Scan for the cell matching the given text and deliver its [X, Y] coordinate at center. 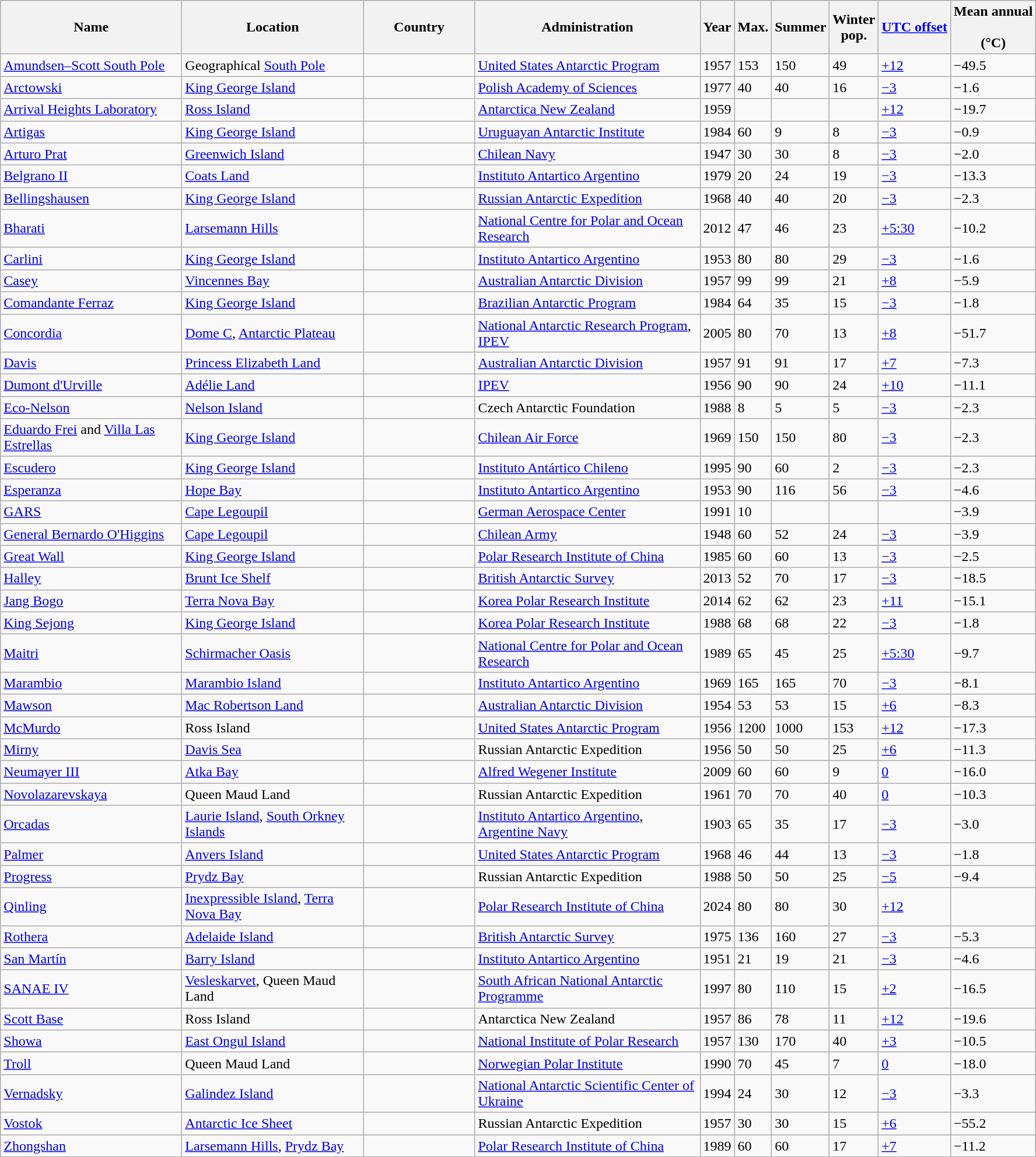
44 [800, 854]
Administration [587, 27]
−10.3 [993, 794]
−10.5 [993, 1041]
National Antarctic Research Program, IPEV [587, 332]
1991 [717, 512]
−11.2 [993, 1146]
16 [854, 87]
2012 [717, 229]
Prydz Bay [273, 876]
2 [854, 468]
Marambio [91, 683]
South African National Antarctic Programme [587, 989]
Instituto Antartico Argentino, Argentine Navy [587, 825]
−49.5 [993, 65]
Chilean Army [587, 534]
Mirny [91, 750]
86 [753, 1019]
Halley [91, 578]
Brazilian Antarctic Program [587, 303]
−16.5 [993, 989]
−13.3 [993, 176]
Chilean Air Force [587, 437]
Nelson Island [273, 408]
Arctowski [91, 87]
2009 [717, 772]
East Ongul Island [273, 1041]
Amundsen–Scott South Pole [91, 65]
−5.3 [993, 937]
Adelaide Island [273, 937]
Vernadsky [91, 1093]
Eco-Nelson [91, 408]
2005 [717, 332]
1997 [717, 989]
1947 [717, 154]
−2.0 [993, 154]
Czech Antarctic Foundation [587, 408]
130 [753, 1041]
Orcadas [91, 825]
1979 [717, 176]
29 [854, 258]
1977 [717, 87]
Norwegian Polar Institute [587, 1063]
Jang Bogo [91, 601]
Maitri [91, 653]
Name [91, 27]
1985 [717, 556]
Country [419, 27]
170 [800, 1041]
2013 [717, 578]
Mac Robertson Land [273, 705]
64 [753, 303]
Escudero [91, 468]
Anvers Island [273, 854]
GARS [91, 512]
UTC offset [915, 27]
Davis Sea [273, 750]
Progress [91, 876]
Bellingshausen [91, 198]
Dumont d'Urville [91, 385]
Casey [91, 281]
Neumayer III [91, 772]
Polish Academy of Sciences [587, 87]
Comandante Ferraz [91, 303]
Coats Land [273, 176]
1990 [717, 1063]
Alfred Wegener Institute [587, 772]
Zhongshan [91, 1146]
San Martín [91, 959]
−16.0 [993, 772]
Brunt Ice Shelf [273, 578]
47 [753, 229]
Rothera [91, 937]
2014 [717, 601]
Location [273, 27]
136 [753, 937]
McMurdo [91, 727]
Qinling [91, 906]
Carlini [91, 258]
1994 [717, 1093]
1903 [717, 825]
−5.9 [993, 281]
Davis [91, 363]
Vincennes Bay [273, 281]
1951 [717, 959]
Barry Island [273, 959]
−10.2 [993, 229]
Artigas [91, 132]
Laurie Island, South Orkney Islands [273, 825]
116 [800, 490]
10 [753, 512]
−55.2 [993, 1123]
1200 [753, 727]
German Aerospace Center [587, 512]
−9.7 [993, 653]
Princess Elizabeth Land [273, 363]
−19.7 [993, 110]
Schirmacher Oasis [273, 653]
160 [800, 937]
−5 [915, 876]
27 [854, 937]
Concordia [91, 332]
1961 [717, 794]
−11.3 [993, 750]
IPEV [587, 385]
Larsemann Hills, Prydz Bay [273, 1146]
National Antarctic Scientific Center of Ukraine [587, 1093]
−8.3 [993, 705]
Larsemann Hills [273, 229]
2024 [717, 906]
−8.1 [993, 683]
−11.1 [993, 385]
Vesleskarvet, Queen Maud Land [273, 989]
Scott Base [91, 1019]
1959 [717, 110]
Dome C, Antarctic Plateau [273, 332]
−15.1 [993, 601]
Terra Nova Bay [273, 601]
Vostok [91, 1123]
Novolazarevskaya [91, 794]
−18.5 [993, 578]
Winterpop. [854, 27]
+10 [915, 385]
Marambio Island [273, 683]
SANAE IV [91, 989]
1954 [717, 705]
Year [717, 27]
Troll [91, 1063]
Arturo Prat [91, 154]
11 [854, 1019]
Uruguayan Antarctic Institute [587, 132]
1000 [800, 727]
−7.3 [993, 363]
Galindez Island [273, 1093]
+3 [915, 1041]
−18.0 [993, 1063]
National Institute of Polar Research [587, 1041]
Geographical South Pole [273, 65]
12 [854, 1093]
Arrival Heights Laboratory [91, 110]
Greenwich Island [273, 154]
Instituto Antártico Chileno [587, 468]
Adélie Land [273, 385]
−3.3 [993, 1093]
Max. [753, 27]
−0.9 [993, 132]
56 [854, 490]
78 [800, 1019]
−17.3 [993, 727]
−2.5 [993, 556]
Great Wall [91, 556]
Eduardo Frei and Villa Las Estrellas [91, 437]
−3.0 [993, 825]
Mean annual(°C) [993, 27]
−9.4 [993, 876]
Mawson [91, 705]
22 [854, 623]
Chilean Navy [587, 154]
1948 [717, 534]
Inexpressible Island, Terra Nova Bay [273, 906]
Showa [91, 1041]
7 [854, 1063]
+2 [915, 989]
1975 [717, 937]
Esperanza [91, 490]
49 [854, 65]
1995 [717, 468]
Hope Bay [273, 490]
Summer [800, 27]
−51.7 [993, 332]
Bharati [91, 229]
110 [800, 989]
General Bernardo O'Higgins [91, 534]
Belgrano II [91, 176]
−19.6 [993, 1019]
+11 [915, 601]
Palmer [91, 854]
Antarctic Ice Sheet [273, 1123]
King Sejong [91, 623]
Atka Bay [273, 772]
